Identify which cell holds the provided text, then report its [x, y] central coordinate. 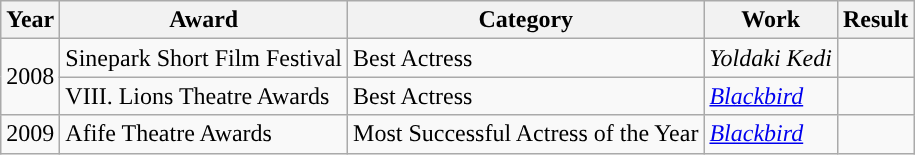
Work [771, 20]
Yoldaki Kedi [771, 58]
2008 [30, 77]
Category [526, 20]
Result [875, 20]
Afife Theatre Awards [204, 134]
VIII. Lions Theatre Awards [204, 96]
Most Successful Actress of the Year [526, 134]
Sinepark Short Film Festival [204, 58]
Year [30, 20]
2009 [30, 134]
Award [204, 20]
